Locate the cell with the specified text and output its [X, Y] center coordinate. 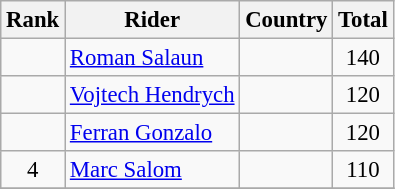
Marc Salom [152, 170]
Vojtech Hendrych [152, 95]
110 [363, 170]
4 [33, 170]
Total [363, 20]
140 [363, 58]
Ferran Gonzalo [152, 133]
Roman Salaun [152, 58]
Rank [33, 20]
Country [286, 20]
Rider [152, 20]
